Search for the cell housing the specified text and yield its (X, Y) center coordinate. 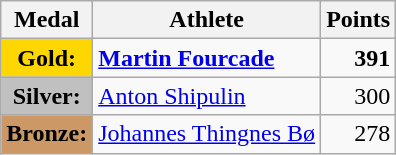
Silver: (47, 96)
300 (358, 96)
Points (358, 20)
Bronze: (47, 134)
Medal (47, 20)
278 (358, 134)
Johannes Thingnes Bø (207, 134)
Athlete (207, 20)
391 (358, 58)
Gold: (47, 58)
Anton Shipulin (207, 96)
Martin Fourcade (207, 58)
